For the text-containing cell, return its midpoint in (x, y) coordinate format. 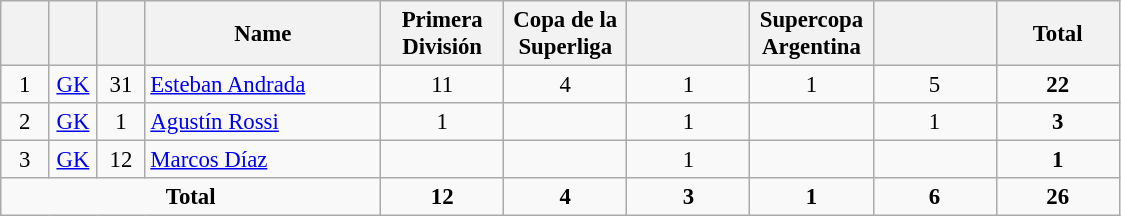
5 (934, 85)
Esteban Andrada (263, 85)
22 (1058, 85)
26 (1058, 197)
Agustín Rossi (263, 122)
31 (121, 85)
6 (934, 197)
2 (25, 122)
Primera División (442, 34)
Name (263, 34)
Supercopa Argentina (812, 34)
Copa de la Superliga (566, 34)
11 (442, 85)
Marcos Díaz (263, 160)
